Capture the cell that displays the provided text and extract its (x, y) central coordinate. 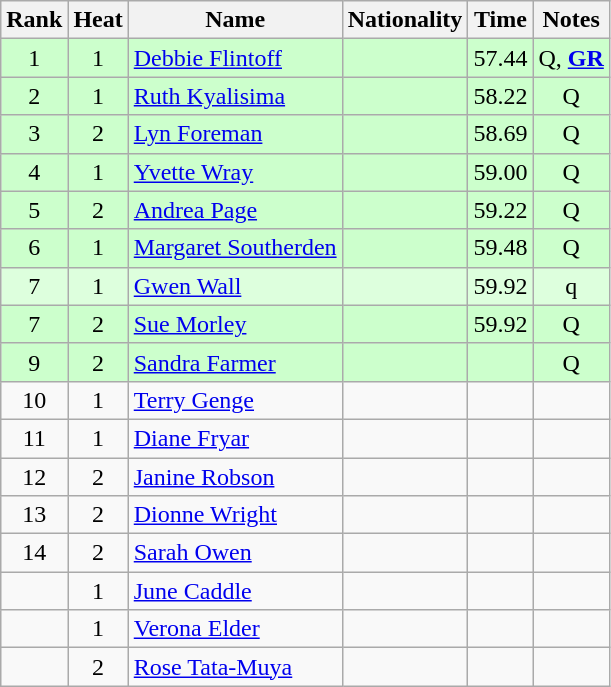
Sandra Farmer (235, 362)
Name (235, 20)
June Caddle (235, 591)
Sue Morley (235, 324)
59.22 (500, 210)
q (571, 286)
Andrea Page (235, 210)
Rank (34, 20)
58.69 (500, 134)
59.48 (500, 248)
57.44 (500, 58)
Heat (98, 20)
12 (34, 477)
59.00 (500, 172)
5 (34, 210)
Sarah Owen (235, 553)
13 (34, 515)
Terry Genge (235, 400)
Diane Fryar (235, 438)
Yvette Wray (235, 172)
58.22 (500, 96)
Q, GR (571, 58)
Time (500, 20)
3 (34, 134)
4 (34, 172)
10 (34, 400)
Gwen Wall (235, 286)
Janine Robson (235, 477)
11 (34, 438)
9 (34, 362)
Ruth Kyalisima (235, 96)
Rose Tata-Muya (235, 667)
14 (34, 553)
Verona Elder (235, 629)
Nationality (405, 20)
Lyn Foreman (235, 134)
Margaret Southerden (235, 248)
Debbie Flintoff (235, 58)
Notes (571, 20)
6 (34, 248)
Dionne Wright (235, 515)
